Capture the cell that displays the provided text and extract its [X, Y] central coordinate. 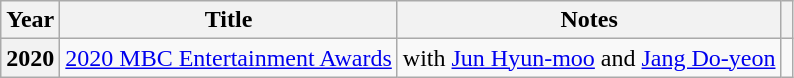
Notes [589, 20]
2020 [30, 58]
2020 MBC Entertainment Awards [229, 58]
with Jun Hyun-moo and Jang Do-yeon [589, 58]
Title [229, 20]
Year [30, 20]
